For the text-containing cell, return its midpoint in (X, Y) coordinate format. 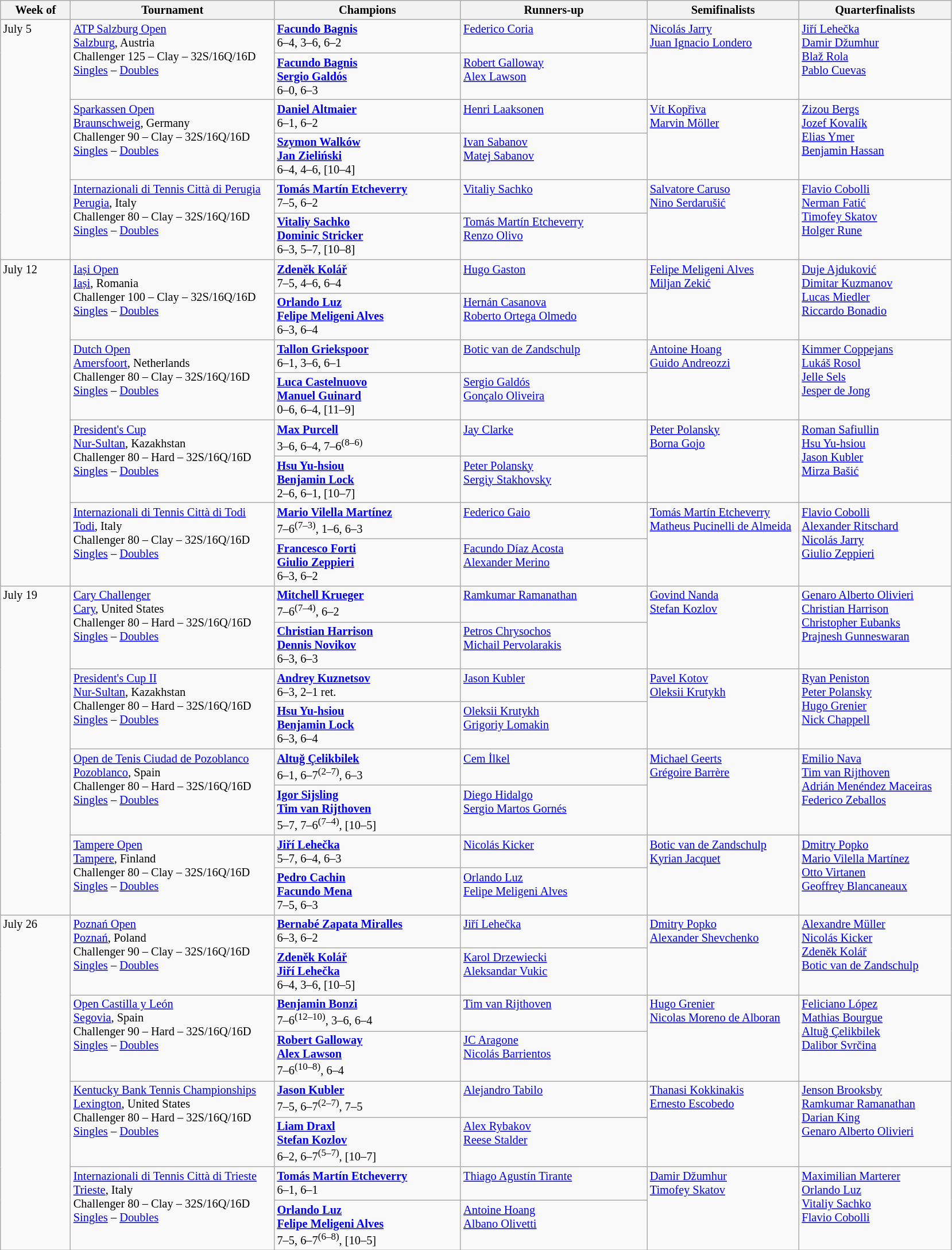
Antoine Hoang Albano Olivetti (554, 1225)
Robert Galloway Alex Lawson7–6(10–8), 6–4 (367, 1055)
Oleksii Krutykh Grigoriy Lomakin (554, 725)
Ryan Peniston Peter Polansky Hugo Grenier Nick Chappell (875, 709)
Damir Džumhur Timofey Skatov (723, 1208)
Flavio Cobolli Alexander Ritschard Nicolás Jarry Giulio Zeppieri (875, 544)
Govind Nanda Stefan Kozlov (723, 627)
Jason Kubler (554, 685)
Jiří Lehečka5–7, 6–4, 6–3 (367, 852)
Altuğ Çelikbilek6–1, 6–7(2–7), 6–3 (367, 767)
Open Castilla y LeónSegovia, Spain Challenger 90 – Hard – 32S/16Q/16DSingles – Doubles (172, 1038)
Kimmer Coppejans Lukáš Rosol Jelle Sels Jesper de Jong (875, 379)
Tim van Rijthoven (554, 1013)
Peter Polansky Borna Gojo (723, 462)
Internazionali di Tennis Città di TodiTodi, Italy Challenger 80 – Clay – 32S/16Q/16DSingles – Doubles (172, 544)
July 19 (36, 750)
Mitchell Krueger7–6(7–4), 6–2 (367, 604)
July 12 (36, 423)
Jenson Brooksby Ramkumar Ramanathan Darian King Genaro Alberto Olivieri (875, 1124)
JC Aragone Nicolás Barrientos (554, 1055)
Internazionali di Tennis Città di TriesteTrieste, Italy Challenger 80 – Clay – 32S/16Q/16DSingles – Doubles (172, 1208)
Igor Sijsling Tim van Rijthoven5–7, 7–6(7–4), [10–5] (367, 810)
Jiří Lehečka (554, 931)
Tomás Martín Etcheverry Renzo Olivo (554, 236)
Thanasi Kokkinakis Ernesto Escobedo (723, 1124)
Zizou Bergs Jozef Kovalík Elias Ymer Benjamin Hassan (875, 139)
Emilio Nava Tim van Rijthoven Adrián Menéndez Maceiras Federico Zeballos (875, 792)
Vít Kopřiva Marvin Möller (723, 139)
Federico Gaio (554, 520)
Orlando Luz Felipe Meligeni Alves6–3, 6–4 (367, 316)
Hugo Grenier Nicolas Moreno de Alboran (723, 1038)
Zdeněk Kolář Jiří Lehečka6–4, 3–6, [10–5] (367, 972)
Salvatore Caruso Nino Serdarušić (723, 219)
Jay Clarke (554, 438)
Thiago Agustín Tirante (554, 1183)
Francesco Forti Giulio Zeppieri6–3, 6–2 (367, 562)
Cary ChallengerCary, United States Challenger 80 – Hard – 32S/16Q/16DSingles – Doubles (172, 627)
Tomás Martín Etcheverry7–5, 6–2 (367, 196)
Botic van de Zandschulp (554, 356)
Ivan Sabanov Matej Sabanov (554, 156)
Christian Harrison Dennis Novikov6–3, 6–3 (367, 645)
Poznań OpenPoznań, Poland Challenger 90 – Clay – 32S/16Q/16DSingles – Doubles (172, 954)
Cem İlkel (554, 767)
July 5 (36, 140)
Orlando Luz Felipe Meligeni Alves7–5, 6–7(6–8), [10–5] (367, 1225)
Hsu Yu-hsiou Benjamin Lock6–3, 6–4 (367, 725)
Vitaliy Sachko (554, 196)
Duje Ajduković Dimitar Kuzmanov Lucas Miedler Riccardo Bonadio (875, 300)
Pedro Cachin Facundo Mena7–5, 6–3 (367, 891)
Diego Hidalgo Sergio Martos Gornés (554, 810)
Vitaliy Sachko Dominic Stricker6–3, 5–7, [10–8] (367, 236)
July 26 (36, 1082)
Pavel Kotov Oleksii Krutykh (723, 709)
Internazionali di Tennis Città di PerugiaPerugia, Italy Challenger 80 – Clay – 32S/16Q/16DSingles – Doubles (172, 219)
Facundo Bagnis6–4, 3–6, 6–2 (367, 36)
Runners-up (554, 10)
Sergio Galdós Gonçalo Oliveira (554, 396)
Maximilian Marterer Orlando Luz Vitaliy Sachko Flavio Cobolli (875, 1208)
Jason Kubler7–5, 6–7(2–7), 7–5 (367, 1099)
Open de Tenis Ciudad de PozoblancoPozoblanco, Spain Challenger 80 – Hard – 32S/16Q/16DSingles – Doubles (172, 792)
Tomás Martín Etcheverry6–1, 6–1 (367, 1183)
Szymon Walków Jan Zieliński6–4, 4–6, [10–4] (367, 156)
Max Purcell3–6, 6–4, 7–6(8–6) (367, 438)
Quarterfinalists (875, 10)
Luca Castelnuovo Manuel Guinard0–6, 6–4, [11–9] (367, 396)
Antoine Hoang Guido Andreozzi (723, 379)
Liam Draxl Stefan Kozlov6–2, 6–7(5–7), [10–7] (367, 1141)
Alex Rybakov Reese Stalder (554, 1141)
ATP Salzburg OpenSalzburg, Austria Challenger 125 – Clay – 32S/16Q/16DSingles – Doubles (172, 60)
Facundo Bagnis Sergio Galdós6–0, 6–3 (367, 76)
Hsu Yu-hsiou Benjamin Lock2–6, 6–1, [10–7] (367, 479)
Nicolás Kicker (554, 852)
Felipe Meligeni Alves Miljan Zekić (723, 300)
Feliciano López Mathias Bourgue Altuğ Çelikbilek Dalibor Svrčina (875, 1038)
Ramkumar Ramanathan (554, 604)
Petros Chrysochos Michail Pervolarakis (554, 645)
Michael Geerts Grégoire Barrère (723, 792)
Daniel Altmaier6–1, 6–2 (367, 116)
Tomás Martín Etcheverry Matheus Pucinelli de Almeida (723, 544)
Karol Drzewiecki Aleksandar Vukic (554, 972)
Mario Vilella Martínez7–6(7–3), 1–6, 6–3 (367, 520)
Orlando Luz Felipe Meligeni Alves (554, 891)
Benjamin Bonzi7–6(12–10), 3–6, 6–4 (367, 1013)
Tournament (172, 10)
Genaro Alberto Olivieri Christian Harrison Christopher Eubanks Prajnesh Gunneswaran (875, 627)
Facundo Díaz Acosta Alexander Merino (554, 562)
Tampere OpenTampere, Finland Challenger 80 – Clay – 32S/16Q/16DSingles – Doubles (172, 875)
Andrey Kuznetsov6–3, 2–1 ret. (367, 685)
Bernabé Zapata Miralles6–3, 6–2 (367, 931)
Hugo Gaston (554, 276)
Iași OpenIași, Romania Challenger 100 – Clay – 32S/16Q/16DSingles – Doubles (172, 300)
Flavio Cobolli Nerman Fatić Timofey Skatov Holger Rune (875, 219)
Peter Polansky Sergiy Stakhovsky (554, 479)
Zdeněk Kolář7–5, 4–6, 6–4 (367, 276)
Jiří Lehečka Damir Džumhur Blaž Rola Pablo Cuevas (875, 60)
Alejandro Tabilo (554, 1099)
Champions (367, 10)
Robert Galloway Alex Lawson (554, 76)
Week of (36, 10)
Hernán Casanova Roberto Ortega Olmedo (554, 316)
Botic van de Zandschulp Kyrian Jacquet (723, 875)
President's CupNur-Sultan, Kazakhstan Challenger 80 – Hard – 32S/16Q/16DSingles – Doubles (172, 462)
Dmitry Popko Mario Vilella Martínez Otto Virtanen Geoffrey Blancaneaux (875, 875)
President's Cup IINur-Sultan, Kazakhstan Challenger 80 – Hard – 32S/16Q/16DSingles – Doubles (172, 709)
Roman Safiullin Hsu Yu-hsiou Jason Kubler Mirza Bašić (875, 462)
Henri Laaksonen (554, 116)
Nicolás Jarry Juan Ignacio Londero (723, 60)
Dmitry Popko Alexander Shevchenko (723, 954)
Semifinalists (723, 10)
Sparkassen OpenBraunschweig, Germany Challenger 90 – Clay – 32S/16Q/16DSingles – Doubles (172, 139)
Tallon Griekspoor6–1, 3–6, 6–1 (367, 356)
Kentucky Bank Tennis ChampionshipsLexington, United States Challenger 80 – Hard – 32S/16Q/16DSingles – Doubles (172, 1124)
Alexandre Müller Nicolás Kicker Zdeněk Kolář Botic van de Zandschulp (875, 954)
Federico Coria (554, 36)
Dutch OpenAmersfoort, Netherlands Challenger 80 – Clay – 32S/16Q/16DSingles – Doubles (172, 379)
